Provide the (X, Y) coordinate of the cell's center where the given text is located.  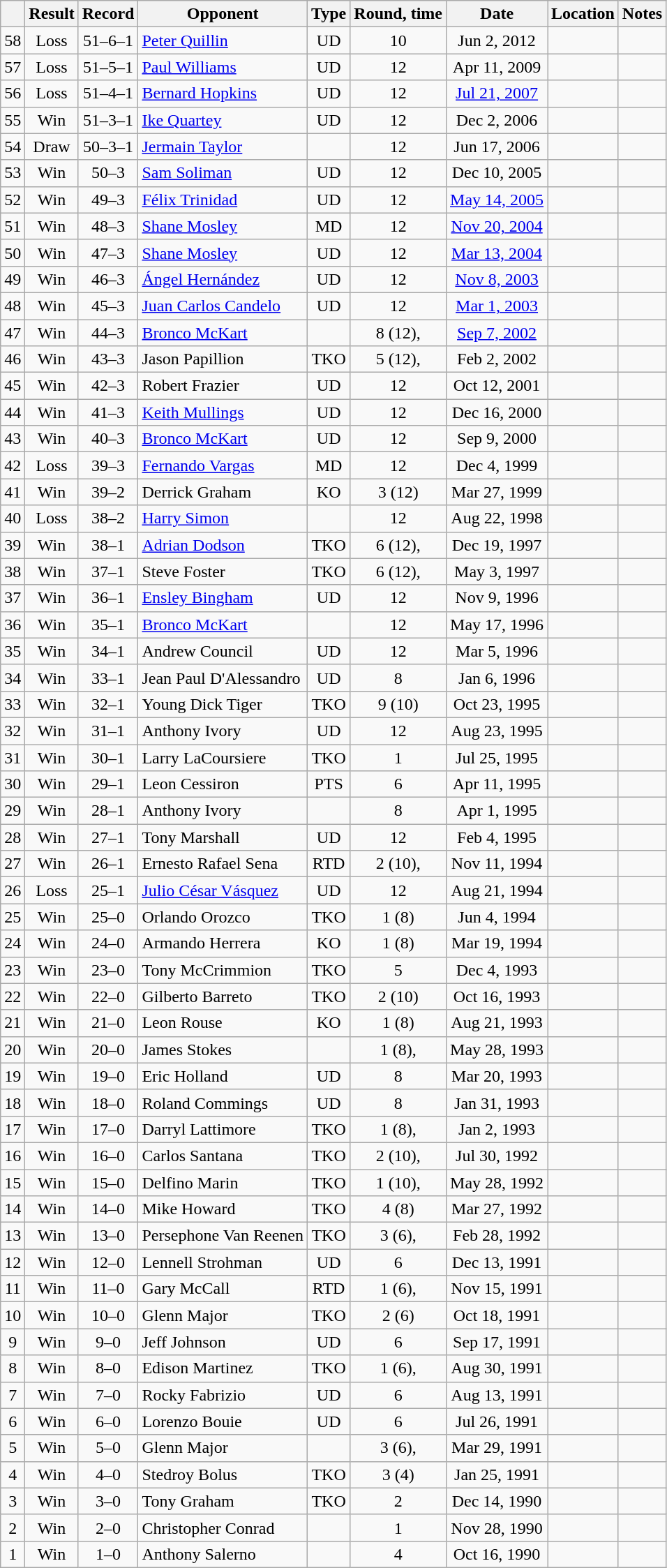
Dec 10, 2005 (497, 173)
4 (8) (398, 1209)
Mar 20, 1993 (497, 1076)
20–0 (108, 1050)
41 (13, 492)
Carlos Santana (223, 1156)
22–0 (108, 996)
Christopher Conrad (223, 1528)
May 14, 2005 (497, 200)
21 (13, 1023)
51–6–1 (108, 40)
32 (13, 731)
25 (13, 917)
58 (13, 40)
39 (13, 545)
Dec 14, 1990 (497, 1501)
Aug 22, 1998 (497, 518)
Jul 30, 1992 (497, 1156)
May 17, 1996 (497, 625)
38 (13, 572)
48–3 (108, 226)
Draw (52, 147)
19 (13, 1076)
Dec 16, 2000 (497, 412)
Edison Martinez (223, 1368)
Ángel Hernández (223, 279)
31 (13, 757)
Ike Quartey (223, 120)
Rocky Fabrizio (223, 1395)
Fernando Vargas (223, 465)
31–1 (108, 731)
Aug 21, 1994 (497, 890)
25–1 (108, 890)
Aug 30, 1991 (497, 1368)
34 (13, 678)
Nov 9, 1996 (497, 598)
Type (328, 14)
17 (13, 1129)
38–2 (108, 518)
51–4–1 (108, 94)
Tony Marshall (223, 837)
Oct 23, 1995 (497, 704)
13 (13, 1236)
Notes (642, 14)
Location (583, 14)
36 (13, 625)
Robert Frazier (223, 386)
40–3 (108, 439)
47 (13, 333)
19–0 (108, 1076)
25–0 (108, 917)
7–0 (108, 1395)
51–3–1 (108, 120)
Ensley Bingham (223, 598)
54 (13, 147)
Gilberto Barreto (223, 996)
Jul 26, 1991 (497, 1421)
Stedroy Bolus (223, 1474)
13–0 (108, 1236)
Jean Paul D'Alessandro (223, 678)
Nov 8, 2003 (497, 279)
Armando Herrera (223, 943)
Sep 7, 2002 (497, 333)
29–1 (108, 784)
Mar 1, 2003 (497, 306)
27 (13, 864)
48 (13, 306)
Mar 29, 1991 (497, 1448)
Feb 4, 1995 (497, 837)
Derrick Graham (223, 492)
30 (13, 784)
Apr 1, 1995 (497, 811)
Steve Foster (223, 572)
Result (52, 14)
16 (13, 1156)
57 (13, 67)
Tony Graham (223, 1501)
May 28, 1993 (497, 1050)
5 (12), (398, 359)
Round, time (398, 14)
8 (12), (398, 333)
Dec 4, 1993 (497, 970)
11 (13, 1289)
47–3 (108, 253)
27–1 (108, 837)
2 (6) (398, 1315)
46–3 (108, 279)
PTS (328, 784)
17–0 (108, 1129)
Apr 11, 2009 (497, 67)
20 (13, 1050)
Jan 25, 1991 (497, 1474)
3 (12) (398, 492)
7 (13, 1395)
Adrian Dodson (223, 545)
26–1 (108, 864)
Mar 19, 1994 (497, 943)
33–1 (108, 678)
Jeff Johnson (223, 1342)
44 (13, 412)
Jun 4, 1994 (497, 917)
51 (13, 226)
Date (497, 14)
Sam Soliman (223, 173)
21–0 (108, 1023)
Apr 11, 1995 (497, 784)
41–3 (108, 412)
35–1 (108, 625)
9 (13, 1342)
15–0 (108, 1183)
Nov 11, 1994 (497, 864)
3 (4) (398, 1474)
Roland Commings (223, 1103)
56 (13, 94)
Mike Howard (223, 1209)
44–3 (108, 333)
39–2 (108, 492)
24 (13, 943)
Feb 28, 1992 (497, 1236)
43–3 (108, 359)
50–3 (108, 173)
Paul Williams (223, 67)
Keith Mullings (223, 412)
Jan 31, 1993 (497, 1103)
15 (13, 1183)
Gary McCall (223, 1289)
1–0 (108, 1554)
Record (108, 14)
12–0 (108, 1262)
Mar 27, 1992 (497, 1209)
3–0 (108, 1501)
Leon Cessiron (223, 784)
45 (13, 386)
Young Dick Tiger (223, 704)
Mar 27, 1999 (497, 492)
2–0 (108, 1528)
Lorenzo Bouie (223, 1421)
34–1 (108, 651)
Jason Papillion (223, 359)
Oct 12, 2001 (497, 386)
Leon Rouse (223, 1023)
Sep 17, 1991 (497, 1342)
32–1 (108, 704)
Bernard Hopkins (223, 94)
Aug 23, 1995 (497, 731)
Dec 4, 1999 (497, 465)
2 (10) (398, 996)
50 (13, 253)
Andrew Council (223, 651)
May 3, 1997 (497, 572)
Jul 25, 1995 (497, 757)
Nov 15, 1991 (497, 1289)
45–3 (108, 306)
37–1 (108, 572)
14–0 (108, 1209)
23–0 (108, 970)
5–0 (108, 1448)
40 (13, 518)
23 (13, 970)
51–5–1 (108, 67)
Dec 2, 2006 (497, 120)
30–1 (108, 757)
14 (13, 1209)
Jan 6, 1996 (497, 678)
Mar 13, 2004 (497, 253)
9–0 (108, 1342)
28–1 (108, 811)
49 (13, 279)
James Stokes (223, 1050)
Larry LaCoursiere (223, 757)
Oct 16, 1993 (497, 996)
Jan 2, 1993 (497, 1129)
3 (13, 1501)
Peter Quillin (223, 40)
Oct 18, 1991 (497, 1315)
39–3 (108, 465)
Aug 13, 1991 (497, 1395)
18–0 (108, 1103)
Jun 2, 2012 (497, 40)
Tony McCrimmion (223, 970)
33 (13, 704)
18 (13, 1103)
Ernesto Rafael Sena (223, 864)
Félix Trinidad (223, 200)
49–3 (108, 200)
Lennell Strohman (223, 1262)
Dec 13, 1991 (497, 1262)
4–0 (108, 1474)
Oct 16, 1990 (497, 1554)
9 (10) (398, 704)
Anthony Salerno (223, 1554)
Darryl Lattimore (223, 1129)
36–1 (108, 598)
6–0 (108, 1421)
38–1 (108, 545)
37 (13, 598)
Delfino Marin (223, 1183)
24–0 (108, 943)
Nov 20, 2004 (497, 226)
Julio César Vásquez (223, 890)
Mar 5, 1996 (497, 651)
Sep 9, 2000 (497, 439)
Jermain Taylor (223, 147)
55 (13, 120)
Jul 21, 2007 (497, 94)
26 (13, 890)
43 (13, 439)
11–0 (108, 1289)
8–0 (108, 1368)
Jun 17, 2006 (497, 147)
28 (13, 837)
Feb 2, 2002 (497, 359)
46 (13, 359)
42 (13, 465)
Persephone Van Reenen (223, 1236)
10–0 (108, 1315)
May 28, 1992 (497, 1183)
16–0 (108, 1156)
Eric Holland (223, 1076)
22 (13, 996)
Opponent (223, 14)
42–3 (108, 386)
35 (13, 651)
53 (13, 173)
Juan Carlos Candelo (223, 306)
Dec 19, 1997 (497, 545)
Harry Simon (223, 518)
Aug 21, 1993 (497, 1023)
52 (13, 200)
Orlando Orozco (223, 917)
Nov 28, 1990 (497, 1528)
1 (10), (398, 1183)
50–3–1 (108, 147)
29 (13, 811)
